Output the [x, y] coordinate of the center of the cell containing the given text.  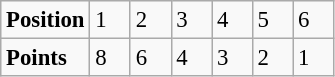
Points [46, 58]
5 [272, 20]
8 [110, 58]
Position [46, 20]
